Pinpoint the cell where the given text exists, returning its [x, y] midpoint coordinate. 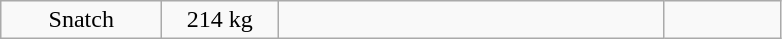
214 kg [220, 20]
Snatch [82, 20]
